From the cell containing the given text, extract its center point as [x, y] coordinate. 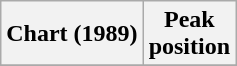
Peakposition [189, 34]
Chart (1989) [72, 34]
